Pinpoint the cell where the given text exists, returning its [x, y] midpoint coordinate. 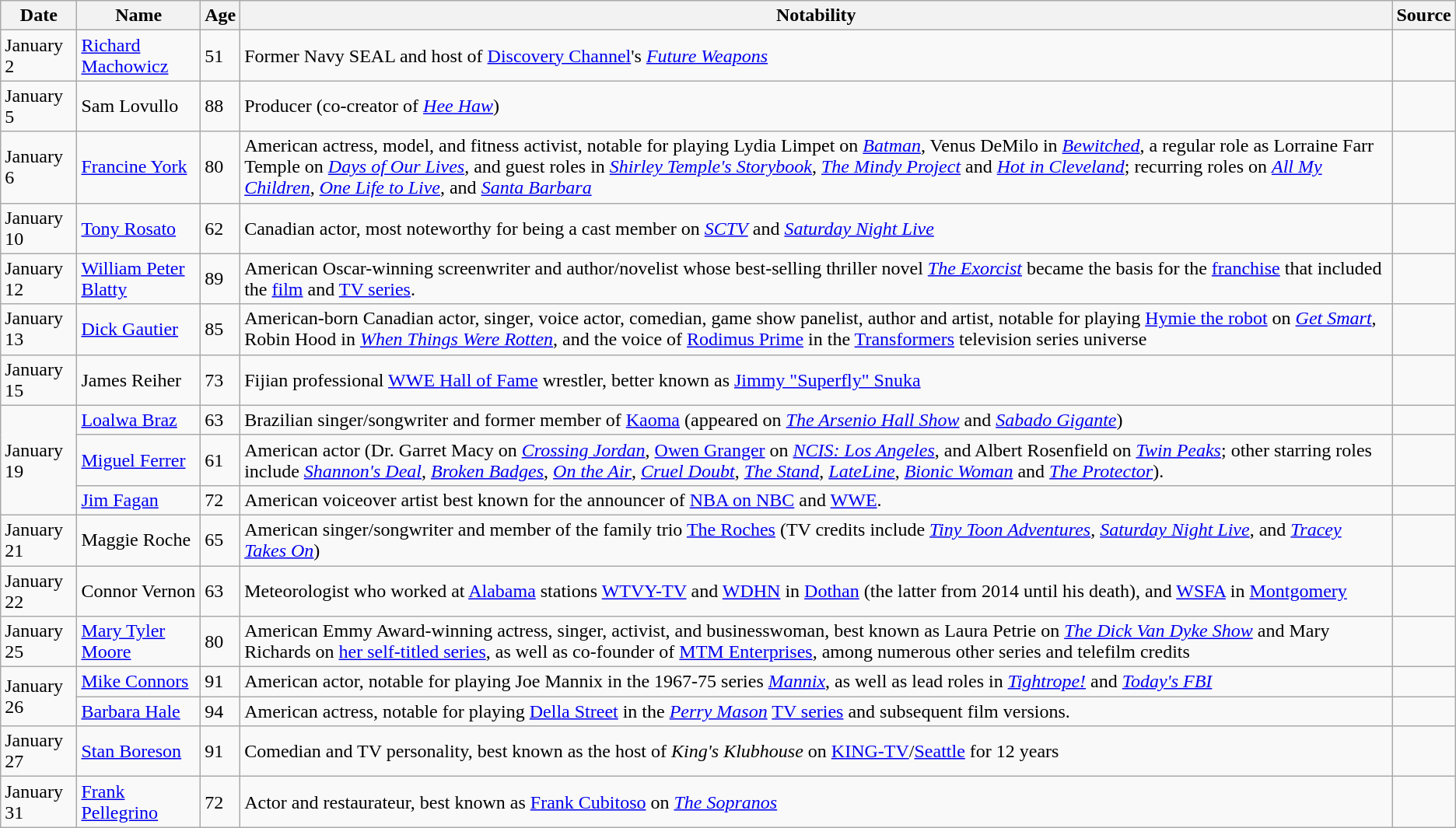
James Reiher [138, 379]
Jim Fagan [138, 500]
89 [221, 278]
Stan Boreson [138, 751]
Maggie Roche [138, 540]
January 26 [39, 697]
January 15 [39, 379]
Barbara Hale [138, 711]
Loalwa Braz [138, 420]
American voiceover artist best known for the announcer of NBA on NBC and WWE. [817, 500]
January 6 [39, 167]
January 2 [39, 56]
American actress, notable for playing Della Street in the Perry Mason TV series and subsequent film versions. [817, 711]
January 31 [39, 802]
85 [221, 330]
January 12 [39, 278]
January 10 [39, 229]
Sam Lovullo [138, 106]
January 27 [39, 751]
Producer (co-creator of Hee Haw) [817, 106]
Canadian actor, most noteworthy for being a cast member on SCTV and Saturday Night Live [817, 229]
Connor Vernon [138, 591]
Date [39, 16]
Fijian professional WWE Hall of Fame wrestler, better known as Jimmy "Superfly" Snuka [817, 379]
Miguel Ferrer [138, 460]
William Peter Blatty [138, 278]
Dick Gautier [138, 330]
51 [221, 56]
Source [1423, 16]
Tony Rosato [138, 229]
Name [138, 16]
Richard Machowicz [138, 56]
Notability [817, 16]
January 5 [39, 106]
January 22 [39, 591]
Brazilian singer/songwriter and former member of Kaoma (appeared on The Arsenio Hall Show and Sabado Gigante) [817, 420]
Former Navy SEAL and host of Discovery Channel's Future Weapons [817, 56]
American actor, notable for playing Joe Mannix in the 1967-75 series Mannix, as well as lead roles in Tightrope! and Today's FBI [817, 682]
Comedian and TV personality, best known as the host of King's Klubhouse on KING-TV/Seattle for 12 years [817, 751]
61 [221, 460]
Meteorologist who worked at Alabama stations WTVY-TV and WDHN in Dothan (the latter from 2014 until his death), and WSFA in Montgomery [817, 591]
65 [221, 540]
94 [221, 711]
January 19 [39, 460]
January 21 [39, 540]
Mary Tyler Moore [138, 642]
73 [221, 379]
62 [221, 229]
Mike Connors [138, 682]
January 25 [39, 642]
Actor and restaurateur, best known as Frank Cubitoso on The Sopranos [817, 802]
January 13 [39, 330]
88 [221, 106]
Age [221, 16]
Francine York [138, 167]
Frank Pellegrino [138, 802]
